Provide the (X, Y) coordinate of the cell's center where the given text is located.  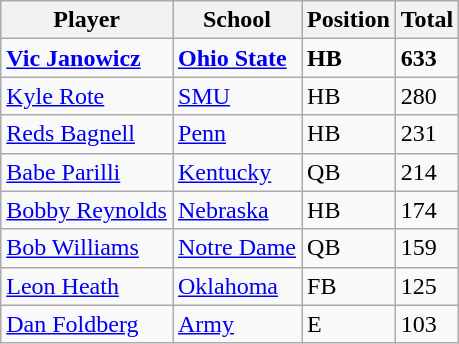
Penn (236, 134)
Babe Parilli (87, 172)
Leon Heath (87, 286)
Vic Janowicz (87, 58)
E (349, 324)
Kyle Rote (87, 96)
Bobby Reynolds (87, 210)
231 (427, 134)
Nebraska (236, 210)
Oklahoma (236, 286)
103 (427, 324)
School (236, 20)
Reds Bagnell (87, 134)
Dan Foldberg (87, 324)
125 (427, 286)
Ohio State (236, 58)
280 (427, 96)
FB (349, 286)
Notre Dame (236, 248)
Bob Williams (87, 248)
Player (87, 20)
214 (427, 172)
174 (427, 210)
Kentucky (236, 172)
Position (349, 20)
159 (427, 248)
633 (427, 58)
Total (427, 20)
Army (236, 324)
SMU (236, 96)
